Return [X, Y] of the center of cell containing provided text 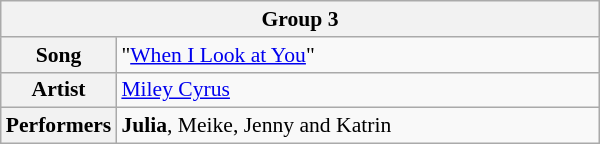
Group 3 [300, 19]
Performers [59, 126]
Miley Cyrus [358, 90]
Artist [59, 90]
"When I Look at You" [358, 55]
Song [59, 55]
Julia, Meike, Jenny and Katrin [358, 126]
